Capture the cell that displays the provided text and extract its (X, Y) central coordinate. 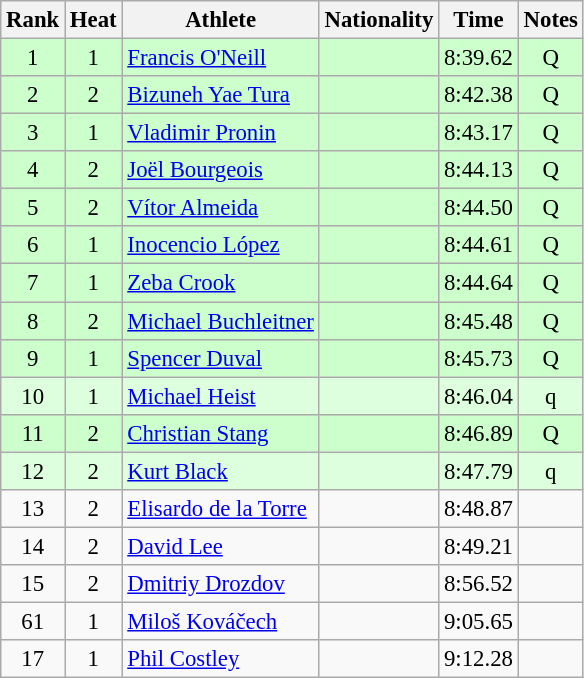
Spencer Duval (220, 358)
Nationality (378, 20)
8:47.79 (479, 471)
Dmitriy Drozdov (220, 584)
15 (33, 584)
6 (33, 245)
8:39.62 (479, 58)
Michael Buchleitner (220, 321)
9:05.65 (479, 621)
Joël Bourgeois (220, 170)
8:49.21 (479, 546)
8:46.89 (479, 433)
Bizuneh Yae Tura (220, 95)
Zeba Crook (220, 283)
Francis O'Neill (220, 58)
Kurt Black (220, 471)
8:44.13 (479, 170)
9 (33, 358)
7 (33, 283)
8:44.50 (479, 208)
David Lee (220, 546)
Athlete (220, 20)
12 (33, 471)
8:48.87 (479, 509)
5 (33, 208)
Miloš Kováčech (220, 621)
8:45.48 (479, 321)
8:46.04 (479, 396)
Heat (94, 20)
Vítor Almeida (220, 208)
Michael Heist (220, 396)
11 (33, 433)
4 (33, 170)
Elisardo de la Torre (220, 509)
3 (33, 133)
Time (479, 20)
Christian Stang (220, 433)
8:44.61 (479, 245)
10 (33, 396)
Phil Costley (220, 659)
Vladimir Pronin (220, 133)
8:42.38 (479, 95)
8:45.73 (479, 358)
8 (33, 321)
8:56.52 (479, 584)
Notes (550, 20)
17 (33, 659)
61 (33, 621)
9:12.28 (479, 659)
14 (33, 546)
8:44.64 (479, 283)
Rank (33, 20)
13 (33, 509)
Inocencio López (220, 245)
8:43.17 (479, 133)
